Return (x, y) of the center of cell containing provided text 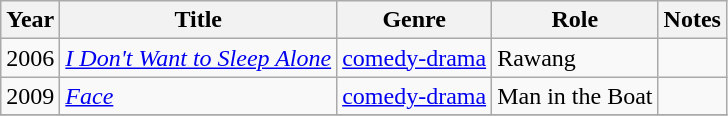
2006 (30, 58)
I Don't Want to Sleep Alone (198, 58)
Title (198, 20)
Role (575, 20)
Rawang (575, 58)
Notes (692, 20)
2009 (30, 96)
Genre (414, 20)
Face (198, 96)
Man in the Boat (575, 96)
Year (30, 20)
